Output the (X, Y) coordinate of the center of the cell containing the given text.  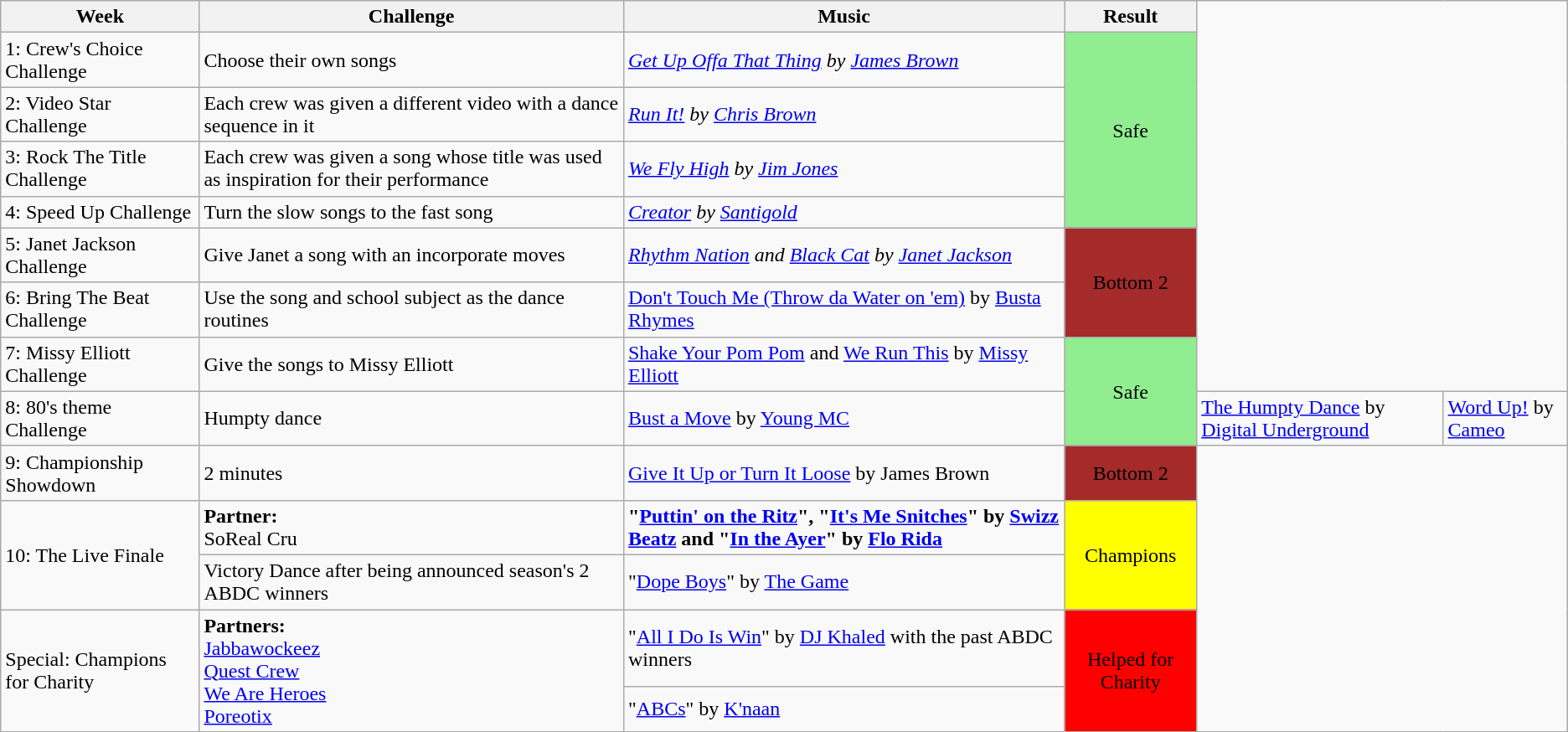
2: Video Star Challenge (101, 114)
We Fly High by Jim Jones (843, 169)
1: Crew's Choice Challenge (101, 60)
Give It Up or Turn It Loose by James Brown (843, 472)
Humpty dance (412, 419)
"Puttin' on the Ritz", "It's Me Snitches" by Swizz Beatz and "In the Ayer" by Flo Rida (843, 528)
8: 80's theme Challenge (101, 419)
Run It! by Chris Brown (843, 114)
Champions (1131, 554)
2 minutes (412, 472)
Each crew was given a different video with a dance sequence in it (412, 114)
Special: Champions for Charity (101, 671)
Result (1131, 17)
4: Speed Up Challenge (101, 212)
Challenge (412, 17)
"ABCs" by K'naan (843, 709)
The Humpty Dance by Digital Underground (1320, 419)
Shake Your Pom Pom and We Run This by Missy Elliott (843, 363)
Get Up Offa That Thing by James Brown (843, 60)
Helped for Charity (1131, 671)
Partners:JabbawockeezQuest CrewWe Are HeroesPoreotix (412, 671)
Choose their own songs (412, 60)
Each crew was given a song whose title was used as inspiration for their performance (412, 169)
9: Championship Showdown (101, 472)
Give the songs to Missy Elliott (412, 363)
Don't Touch Me (Throw da Water on 'em) by Busta Rhymes (843, 310)
Word Up! by Cameo (1505, 419)
Victory Dance after being announced season's 2 ABDC winners (412, 581)
Partner:SoReal Cru (412, 528)
Week (101, 17)
"Dope Boys" by The Game (843, 581)
Give Janet a song with an incorporate moves (412, 255)
7: Missy Elliott Challenge (101, 363)
5: Janet Jackson Challenge (101, 255)
3: Rock The Title Challenge (101, 169)
Creator by Santigold (843, 212)
Bust a Move by Young MC (843, 419)
"All I Do Is Win" by DJ Khaled with the past ABDC winners (843, 648)
Rhythm Nation and Black Cat by Janet Jackson (843, 255)
Turn the slow songs to the fast song (412, 212)
Use the song and school subject as the dance routines (412, 310)
6: Bring The Beat Challenge (101, 310)
Music (843, 17)
10: The Live Finale (101, 554)
